Return the [x, y] coordinate for the center point of the cell that contains the specified text.  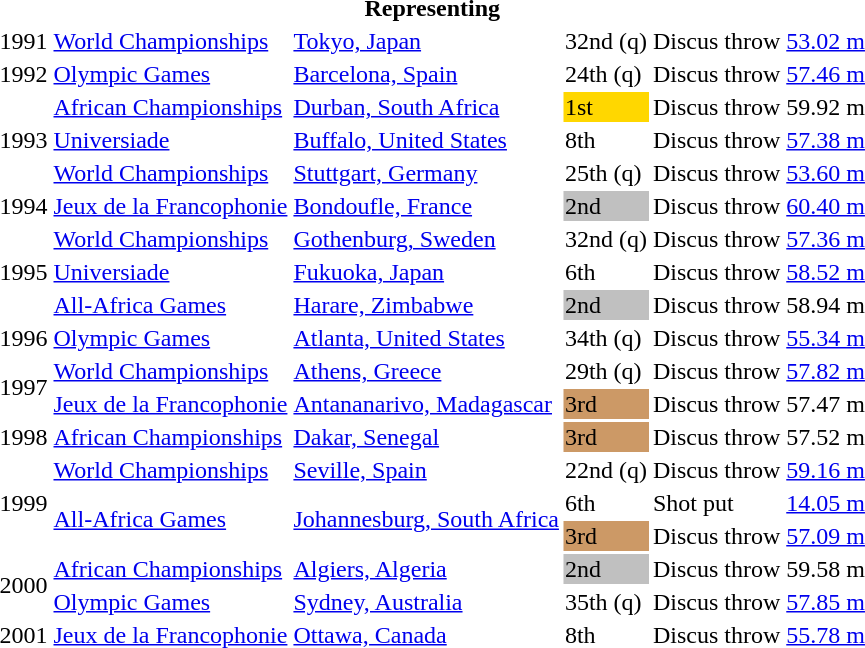
Bondoufle, France [426, 206]
Dakar, Senegal [426, 437]
Algiers, Algeria [426, 569]
8th [606, 140]
Durban, South Africa [426, 107]
Johannesburg, South Africa [426, 520]
Tokyo, Japan [426, 41]
Seville, Spain [426, 470]
1st [606, 107]
Stuttgart, Germany [426, 173]
Antananarivo, Madagascar [426, 404]
35th (q) [606, 602]
Shot put [716, 503]
Barcelona, Spain [426, 74]
Harare, Zimbabwe [426, 305]
22nd (q) [606, 470]
25th (q) [606, 173]
Atlanta, United States [426, 338]
34th (q) [606, 338]
Athens, Greece [426, 371]
24th (q) [606, 74]
Buffalo, United States [426, 140]
Gothenburg, Sweden [426, 239]
Fukuoka, Japan [426, 272]
Sydney, Australia [426, 602]
29th (q) [606, 371]
